Find where the given text appears and provide that cell's center as [x, y] coordinate. 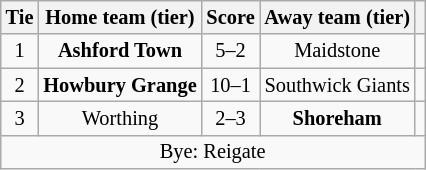
5–2 [231, 51]
10–1 [231, 85]
Worthing [120, 118]
Howbury Grange [120, 85]
3 [20, 118]
Shoreham [338, 118]
Ashford Town [120, 51]
Southwick Giants [338, 85]
1 [20, 51]
Score [231, 17]
Tie [20, 17]
2 [20, 85]
Away team (tier) [338, 17]
2–3 [231, 118]
Bye: Reigate [213, 152]
Maidstone [338, 51]
Home team (tier) [120, 17]
